Detect which cell encompasses the target text, then output its [x, y] center coordinate. 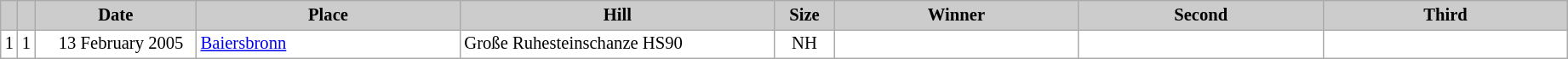
Große Ruhesteinschanze HS90 [617, 44]
Place [329, 15]
Winner [957, 15]
NH [804, 44]
Third [1445, 15]
13 February 2005 [116, 44]
Baiersbronn [329, 44]
Hill [617, 15]
Date [116, 15]
Size [804, 15]
Second [1200, 15]
